For the text-containing cell, return its midpoint in (x, y) coordinate format. 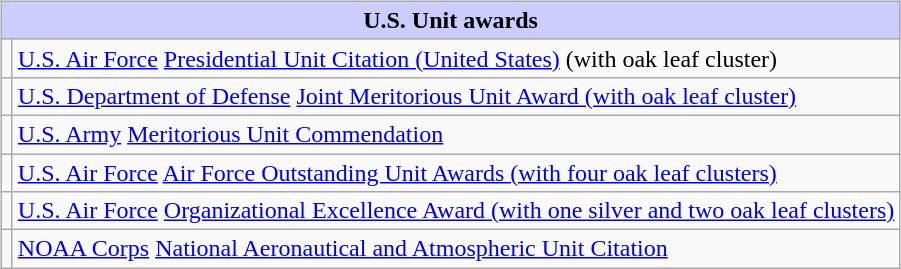
NOAA Corps National Aeronautical and Atmospheric Unit Citation (456, 249)
U.S. Air Force Organizational Excellence Award (with one silver and two oak leaf clusters) (456, 211)
U.S. Unit awards (450, 20)
U.S. Air Force Presidential Unit Citation (United States) (with oak leaf cluster) (456, 58)
U.S. Department of Defense Joint Meritorious Unit Award (with oak leaf cluster) (456, 96)
U.S. Air Force Air Force Outstanding Unit Awards (with four oak leaf clusters) (456, 173)
U.S. Army Meritorious Unit Commendation (456, 134)
